Return [x, y] of the center of cell containing provided text 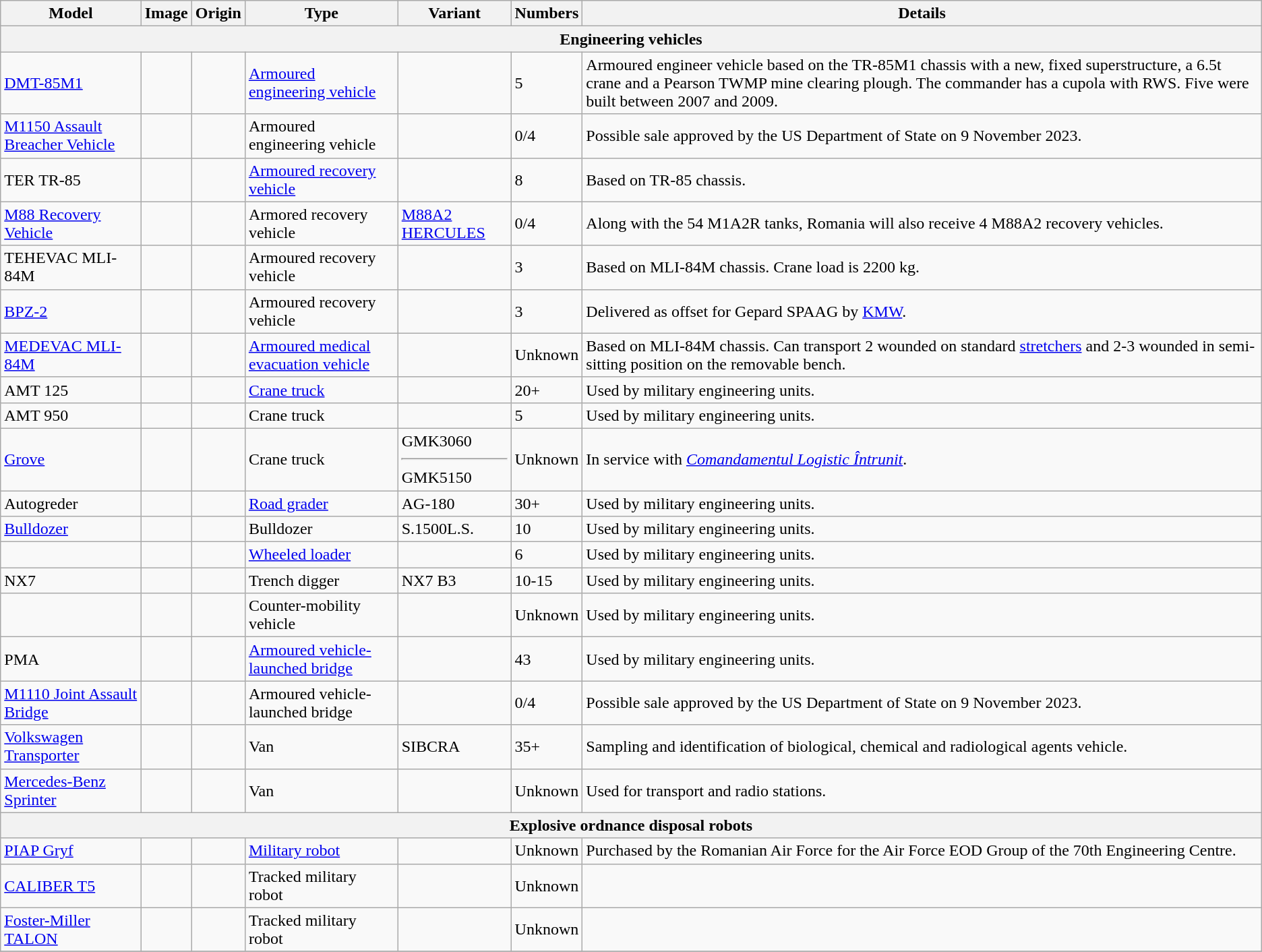
PMA [71, 659]
In service with Comandamentul Logistic Întrunit. [922, 459]
S.1500L.S. [454, 529]
Wheeled loader [321, 555]
Foster-Miller TALON [71, 929]
Engineering vehicles [631, 39]
10-15 [547, 581]
Image [166, 13]
TER TR-85 [71, 179]
Mercedes-Benz Sprinter [71, 790]
AG-180 [454, 504]
43 [547, 659]
M88 Recovery Vehicle [71, 224]
Grove [71, 459]
SIBCRA [454, 747]
20+ [547, 390]
Purchased by the Romanian Air Force for the Air Force EOD Group of the 70th Engineering Centre. [922, 851]
M1110 Joint Assault Bridge [71, 703]
Volkswagen Transporter [71, 747]
NX7 B3 [454, 581]
Details [922, 13]
PIAP Gryf [71, 851]
BPZ-2 [71, 311]
AMT 125 [71, 390]
M88A2 HERCULES [454, 224]
NX7 [71, 581]
AMT 950 [71, 415]
M1150 Assault Breacher Vehicle [71, 136]
Sampling and identification of biological, chemical and radiological agents vehicle. [922, 747]
Based on MLI-84M chassis. Can transport 2 wounded on standard stretchers and 2-3 wounded in semi-sitting position on the removable bench. [922, 355]
8 [547, 179]
Origin [218, 13]
Numbers [547, 13]
Armored recovery vehicle [321, 224]
10 [547, 529]
Based on TR-85 chassis. [922, 179]
Used for transport and radio stations. [922, 790]
CALIBER T5 [71, 886]
6 [547, 555]
Along with the 54 M1A2R tanks, Romania will also receive 4 M88A2 recovery vehicles. [922, 224]
Autogreder [71, 504]
Variant [454, 13]
DMT-85M1 [71, 83]
GMK3060GMK5150 [454, 459]
Type [321, 13]
TEHEVAC MLI-84M [71, 267]
Trench digger [321, 581]
Armoured medical evacuation vehicle [321, 355]
Counter-mobility vehicle [321, 615]
Explosive ordnance disposal robots [631, 825]
Based on MLI-84M chassis. Crane load is 2200 kg. [922, 267]
Model [71, 13]
Road grader [321, 504]
35+ [547, 747]
Delivered as offset for Gepard SPAAG by KMW. [922, 311]
Military robot [321, 851]
MEDEVAC MLI-84M [71, 355]
30+ [547, 504]
